Identify which cell holds the provided text, then report its [x, y] central coordinate. 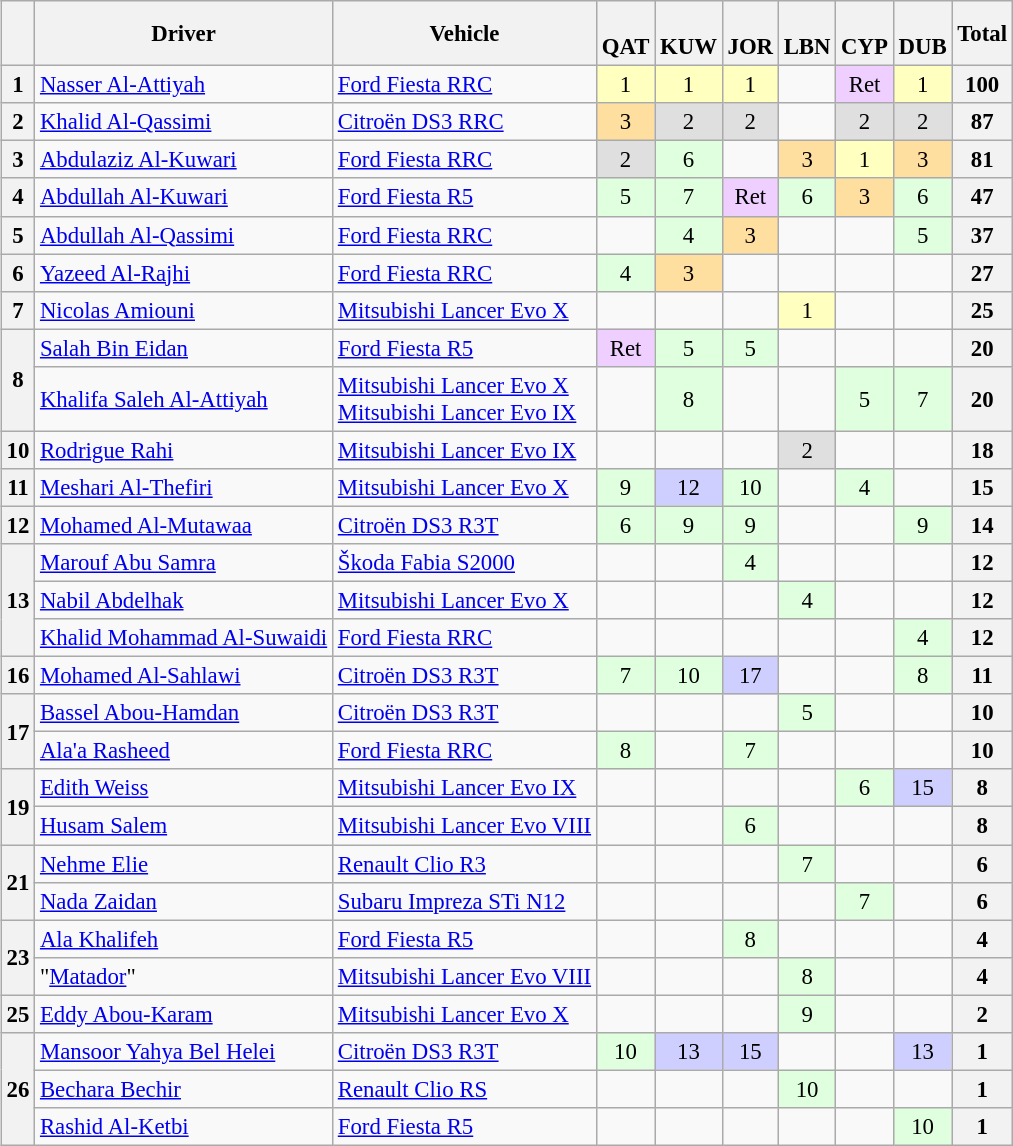
Eddy Abou-Karam [184, 1014]
100 [982, 85]
Meshari Al-Thefiri [184, 488]
Khalid Al-Qassimi [184, 122]
Mohamed Al-Sahlawi [184, 676]
Khalifa Saleh Al-Attiyah [184, 398]
Mansoor Yahya Bel Helei [184, 1051]
LBN [806, 34]
Marouf Abu Samra [184, 563]
14 [982, 525]
KUW [689, 34]
47 [982, 197]
Rashid Al-Ketbi [184, 1127]
Bechara Bechir [184, 1089]
Nasser Al-Attiyah [184, 85]
81 [982, 160]
Abdulaziz Al-Kuwari [184, 160]
Nabil Abdelhak [184, 600]
Yazeed Al-Rajhi [184, 273]
Bassel Abou-Hamdan [184, 713]
27 [982, 273]
Driver [184, 34]
Abdullah Al-Qassimi [184, 235]
Abdullah Al-Kuwari [184, 197]
Mitsubishi Lancer Evo XMitsubishi Lancer Evo IX [464, 398]
"Matador" [184, 976]
Ala'a Rasheed [184, 751]
87 [982, 122]
Nada Zaidan [184, 901]
Citroën DS3 RRC [464, 122]
Subaru Impreza STi N12 [464, 901]
18 [982, 450]
Khalid Mohammad Al-Suwaidi [184, 638]
Renault Clio RS [464, 1089]
Nicolas Amiouni [184, 310]
CYP [864, 34]
26 [18, 1088]
JOR [750, 34]
Husam Salem [184, 826]
Mohamed Al-Mutawaa [184, 525]
Renault Clio R3 [464, 863]
Nehme Elie [184, 863]
Total [982, 34]
Škoda Fabia S2000 [464, 563]
16 [18, 676]
37 [982, 235]
Ala Khalifeh [184, 939]
Edith Weiss [184, 788]
23 [18, 958]
Salah Bin Eidan [184, 348]
Rodrigue Rahi [184, 450]
21 [18, 882]
19 [18, 806]
Vehicle [464, 34]
DUB [922, 34]
QAT [625, 34]
